Provide the (x, y) coordinate of the cell's center where the given text is located.  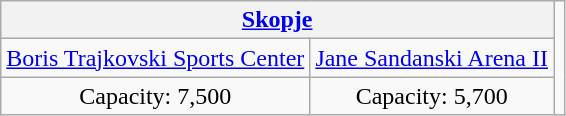
Skopje (278, 20)
Capacity: 5,700 (432, 96)
Jane Sandanski Arena II (432, 58)
Boris Trajkovski Sports Center (156, 58)
Capacity: 7,500 (156, 96)
